Output the (x, y) coordinate of the center of the cell containing the given text.  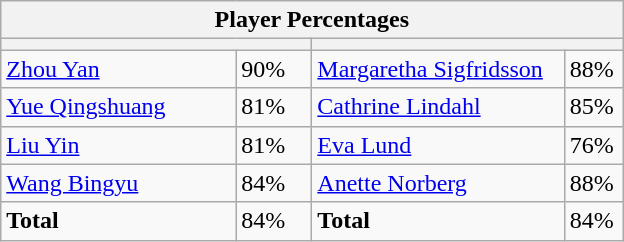
Player Percentages (312, 20)
Zhou Yan (118, 69)
Wang Bingyu (118, 183)
85% (594, 107)
Anette Norberg (438, 183)
Margaretha Sigfridsson (438, 69)
Liu Yin (118, 145)
Yue Qingshuang (118, 107)
Eva Lund (438, 145)
Cathrine Lindahl (438, 107)
76% (594, 145)
90% (274, 69)
